Find where the given text appears and provide that cell's center as (X, Y) coordinate. 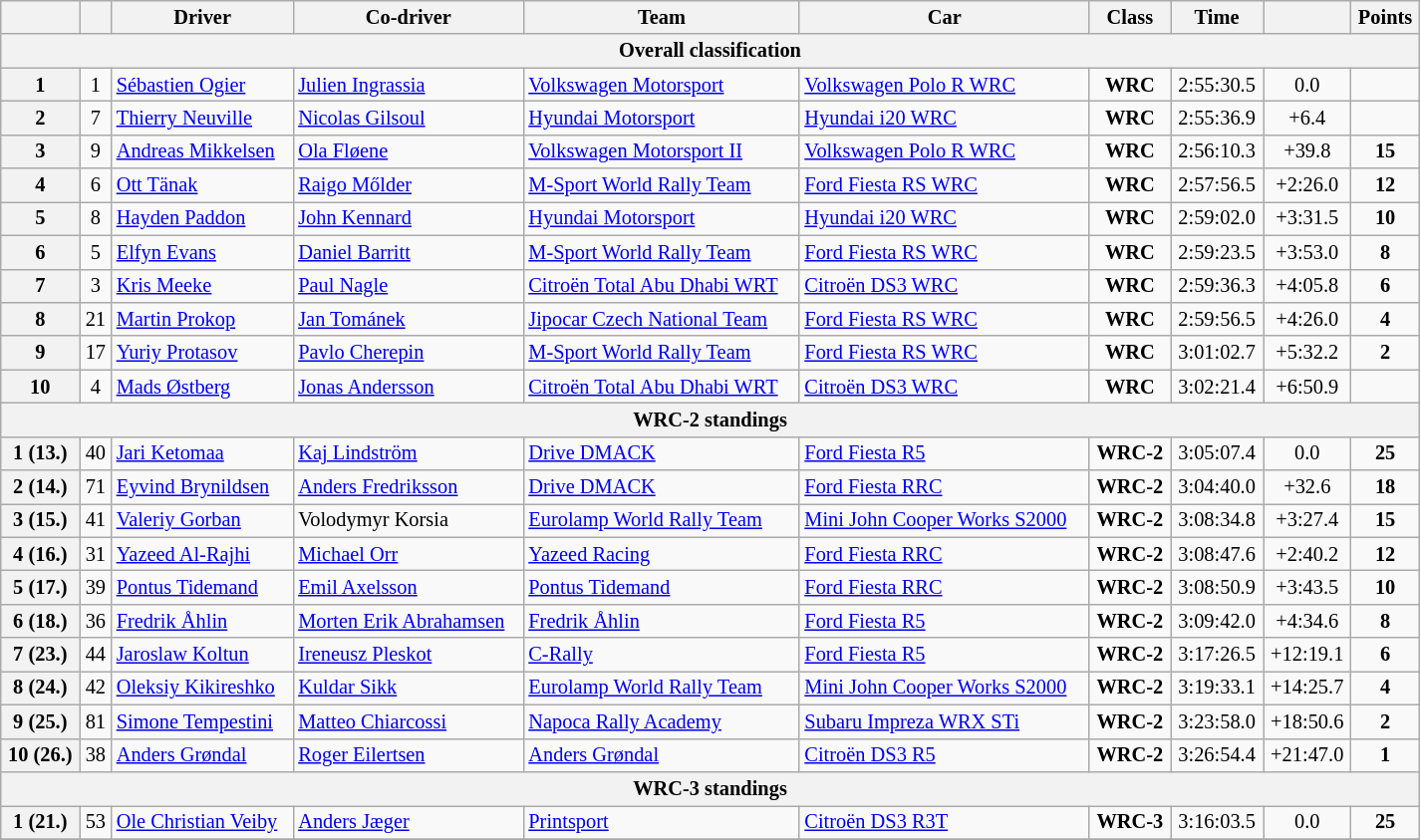
3:05:07.4 (1218, 453)
Sébastien Ogier (202, 85)
44 (96, 655)
Ireneusz Pleskot (409, 655)
Roger Eilertsen (409, 755)
40 (96, 453)
+12:19.1 (1307, 655)
2:59:56.5 (1218, 319)
3:08:47.6 (1218, 554)
Citroën DS3 R3T (945, 822)
+3:53.0 (1307, 252)
Ola Fløene (409, 151)
Oleksiy Kikireshko (202, 688)
3:17:26.5 (1218, 655)
31 (96, 554)
Pavlo Cherepin (409, 353)
3:23:58.0 (1218, 721)
Yazeed Racing (662, 554)
Napoca Rally Academy (662, 721)
+2:40.2 (1307, 554)
3:02:21.4 (1218, 387)
71 (96, 487)
18 (1385, 487)
2:59:23.5 (1218, 252)
2:59:02.0 (1218, 218)
+21:47.0 (1307, 755)
Raigo Mőlder (409, 185)
Car (945, 17)
Kris Meeke (202, 286)
WRC-3 standings (710, 788)
3:04:40.0 (1218, 487)
+14:25.7 (1307, 688)
21 (96, 319)
Jari Ketomaa (202, 453)
Jan Tománek (409, 319)
+39.8 (1307, 151)
WRC-3 (1130, 822)
3 (15.) (40, 520)
Time (1218, 17)
+32.6 (1307, 487)
Paul Nagle (409, 286)
2:55:36.9 (1218, 118)
+4:34.6 (1307, 621)
Valeriy Gorban (202, 520)
6 (18.) (40, 621)
Hayden Paddon (202, 218)
Ole Christian Veiby (202, 822)
+3:31.5 (1307, 218)
Anders Jæger (409, 822)
2:55:30.5 (1218, 85)
Simone Tempestini (202, 721)
Anders Fredriksson (409, 487)
1 (13.) (40, 453)
Thierry Neuville (202, 118)
+3:27.4 (1307, 520)
+18:50.6 (1307, 721)
2:59:36.3 (1218, 286)
3:01:02.7 (1218, 353)
Jonas Andersson (409, 387)
Mads Østberg (202, 387)
2 (14.) (40, 487)
Jipocar Czech National Team (662, 319)
Kuldar Sikk (409, 688)
+6:50.9 (1307, 387)
Driver (202, 17)
7 (23.) (40, 655)
53 (96, 822)
Points (1385, 17)
17 (96, 353)
+6.4 (1307, 118)
Volkswagen Motorsport II (662, 151)
+3:43.5 (1307, 587)
+5:32.2 (1307, 353)
Yuriy Protasov (202, 353)
3:26:54.4 (1218, 755)
Overall classification (710, 51)
5 (17.) (40, 587)
WRC-2 standings (710, 420)
Printsport (662, 822)
42 (96, 688)
81 (96, 721)
Matteo Chiarcossi (409, 721)
1 (21.) (40, 822)
Citroën DS3 R5 (945, 755)
2:57:56.5 (1218, 185)
Morten Erik Abrahamsen (409, 621)
Volodymyr Korsia (409, 520)
3:08:34.8 (1218, 520)
Kaj Lindström (409, 453)
3:09:42.0 (1218, 621)
Michael Orr (409, 554)
4 (16.) (40, 554)
38 (96, 755)
Yazeed Al-Rajhi (202, 554)
Team (662, 17)
Eyvind Brynildsen (202, 487)
Emil Axelsson (409, 587)
+2:26.0 (1307, 185)
C-Rally (662, 655)
Nicolas Gilsoul (409, 118)
39 (96, 587)
36 (96, 621)
Class (1130, 17)
3:16:03.5 (1218, 822)
10 (26.) (40, 755)
3:19:33.1 (1218, 688)
+4:05.8 (1307, 286)
8 (24.) (40, 688)
+4:26.0 (1307, 319)
2:56:10.3 (1218, 151)
John Kennard (409, 218)
Julien Ingrassia (409, 85)
9 (25.) (40, 721)
Daniel Barritt (409, 252)
3:08:50.9 (1218, 587)
Volkswagen Motorsport (662, 85)
Andreas Mikkelsen (202, 151)
Martin Prokop (202, 319)
Subaru Impreza WRX STi (945, 721)
Elfyn Evans (202, 252)
Jaroslaw Koltun (202, 655)
41 (96, 520)
Ott Tänak (202, 185)
Co-driver (409, 17)
